For the text-containing cell, return its midpoint in (X, Y) coordinate format. 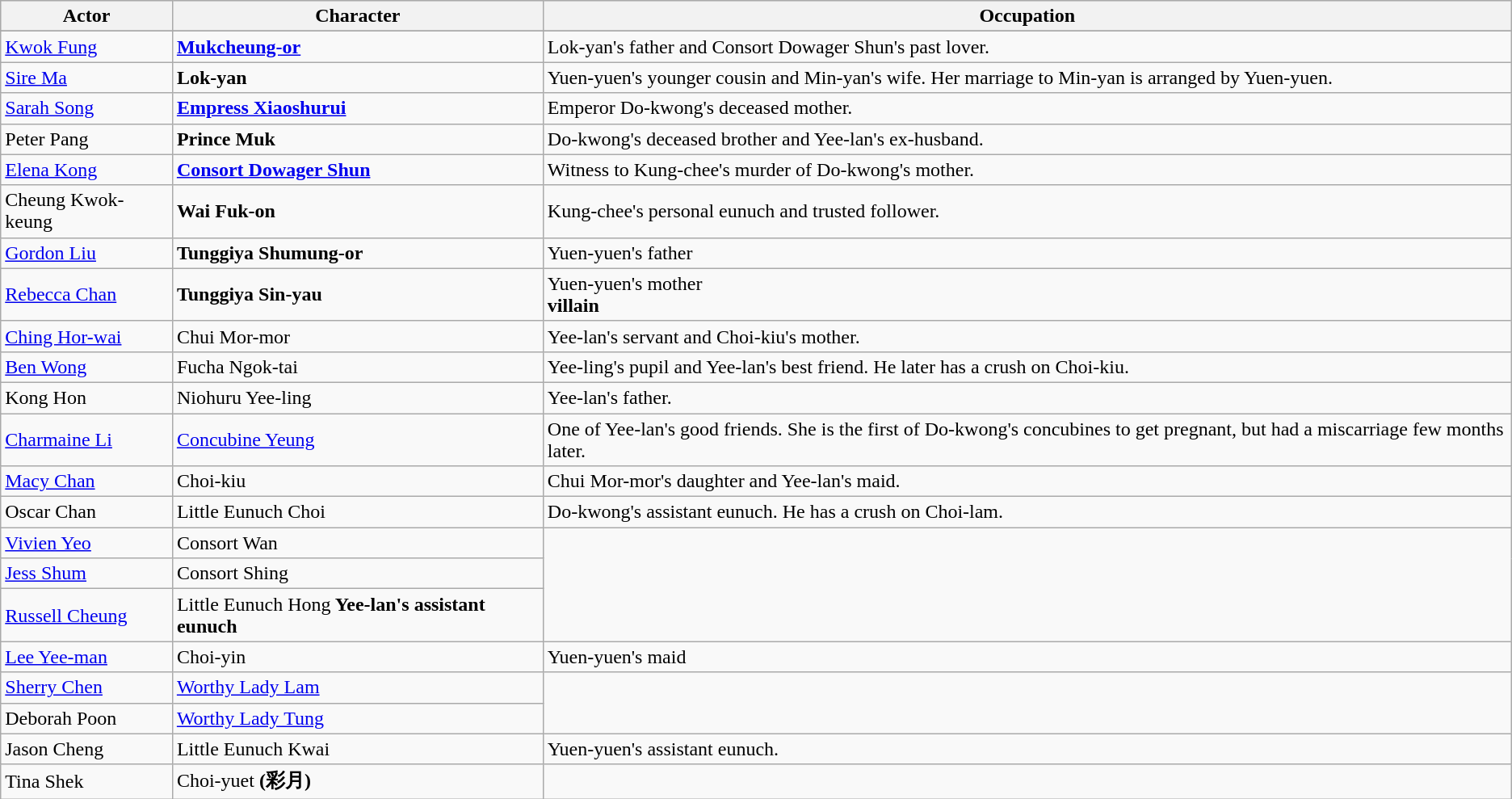
Sire Ma (87, 78)
Tunggiya Sin-yau (357, 294)
Occupation (1027, 16)
Lok-yan (357, 78)
Kong Hon (87, 397)
Jason Cheng (87, 749)
Do-kwong's assistant eunuch. He has a crush on Choi-lam. (1027, 512)
Mukcheung-or (357, 47)
Lok-yan's father and Consort Dowager Shun's past lover. (1027, 47)
Wai Fuk-on (357, 212)
Sherry Chen (87, 688)
Emperor Do-kwong's deceased mother. (1027, 108)
Yuen-yuen's younger cousin and Min-yan's wife. Her marriage to Min-yan is arranged by Yuen-yuen. (1027, 78)
Choi-yuet (彩月) (357, 782)
Little Eunuch Kwai (357, 749)
Deborah Poon (87, 718)
Choi-yin (357, 657)
Actor (87, 16)
Tunggiya Shumung-or (357, 253)
Little Eunuch Hong Yee-lan's assistant eunuch (357, 616)
Character (357, 16)
Kwok Fung (87, 47)
Cheung Kwok-keung (87, 212)
One of Yee-lan's good friends. She is the first of Do-kwong's concubines to get pregnant, but had a miscarriage few months later. (1027, 439)
Choi-kiu (357, 482)
Lee Yee-man (87, 657)
Kung-chee's personal eunuch and trusted follower. (1027, 212)
Jess Shum (87, 574)
Worthy Lady Lam (357, 688)
Yuen-yuen's maid (1027, 657)
Yee-lan's servant and Choi-kiu's mother. (1027, 336)
Elena Kong (87, 170)
Consort Wan (357, 543)
Yuen-yuen's mother villain (1027, 294)
Do-kwong's deceased brother and Yee-lan's ex-husband. (1027, 139)
Rebecca Chan (87, 294)
Niohuru Yee-ling (357, 397)
Worthy Lady Tung (357, 718)
Oscar Chan (87, 512)
Chui Mor-mor's daughter and Yee-lan's maid. (1027, 482)
Peter Pang (87, 139)
Yee-ling's pupil and Yee-lan's best friend. He later has a crush on Choi-kiu. (1027, 367)
Yuen-yuen's father (1027, 253)
Consort Shing (357, 574)
Consort Dowager Shun (357, 170)
Tina Shek (87, 782)
Vivien Yeo (87, 543)
Yee-lan's father. (1027, 397)
Ben Wong (87, 367)
Gordon Liu (87, 253)
Fucha Ngok-tai (357, 367)
Yuen-yuen's assistant eunuch. (1027, 749)
Ching Hor-wai (87, 336)
Russell Cheung (87, 616)
Sarah Song (87, 108)
Chui Mor-mor (357, 336)
Concubine Yeung (357, 439)
Empress Xiaoshurui (357, 108)
Charmaine Li (87, 439)
Little Eunuch Choi (357, 512)
Prince Muk (357, 139)
Macy Chan (87, 482)
Witness to Kung-chee's murder of Do-kwong's mother. (1027, 170)
